Detect which cell encompasses the target text, then output its [X, Y] center coordinate. 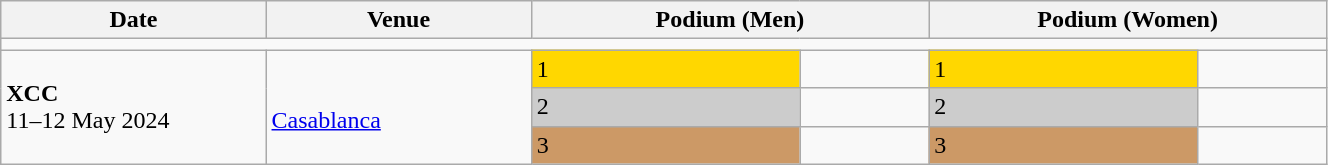
Casablanca [398, 107]
Venue [398, 20]
XCC 11–12 May 2024 [134, 107]
Date [134, 20]
Podium (Women) [1128, 20]
Podium (Men) [730, 20]
